Output the (X, Y) coordinate of the center of the cell containing the given text.  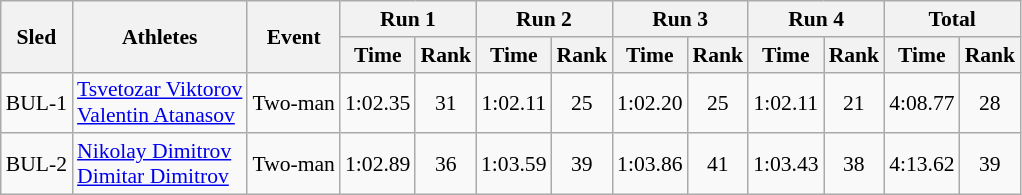
Run 1 (408, 19)
BUL-2 (36, 164)
21 (854, 102)
1:02.20 (650, 102)
Athletes (160, 36)
Total (952, 19)
Nikolay DimitrovDimitar Dimitrov (160, 164)
41 (718, 164)
Run 2 (544, 19)
Event (294, 36)
Run 3 (680, 19)
38 (854, 164)
BUL-1 (36, 102)
1:02.35 (378, 102)
1:03.43 (786, 164)
1:02.89 (378, 164)
Run 4 (816, 19)
28 (990, 102)
Tsvetozar ViktorovValentin Atanasov (160, 102)
1:03.59 (514, 164)
Sled (36, 36)
1:03.86 (650, 164)
31 (446, 102)
4:08.77 (922, 102)
4:13.62 (922, 164)
36 (446, 164)
